Locate the cell with the specified text and output its [X, Y] center coordinate. 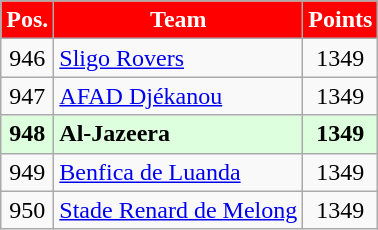
Sligo Rovers [178, 58]
AFAD Djékanou [178, 96]
948 [28, 134]
Pos. [28, 20]
Points [340, 20]
946 [28, 58]
947 [28, 96]
Team [178, 20]
Al-Jazeera [178, 134]
950 [28, 210]
Benfica de Luanda [178, 172]
949 [28, 172]
Stade Renard de Melong [178, 210]
